Return [x, y] of the center of cell containing provided text 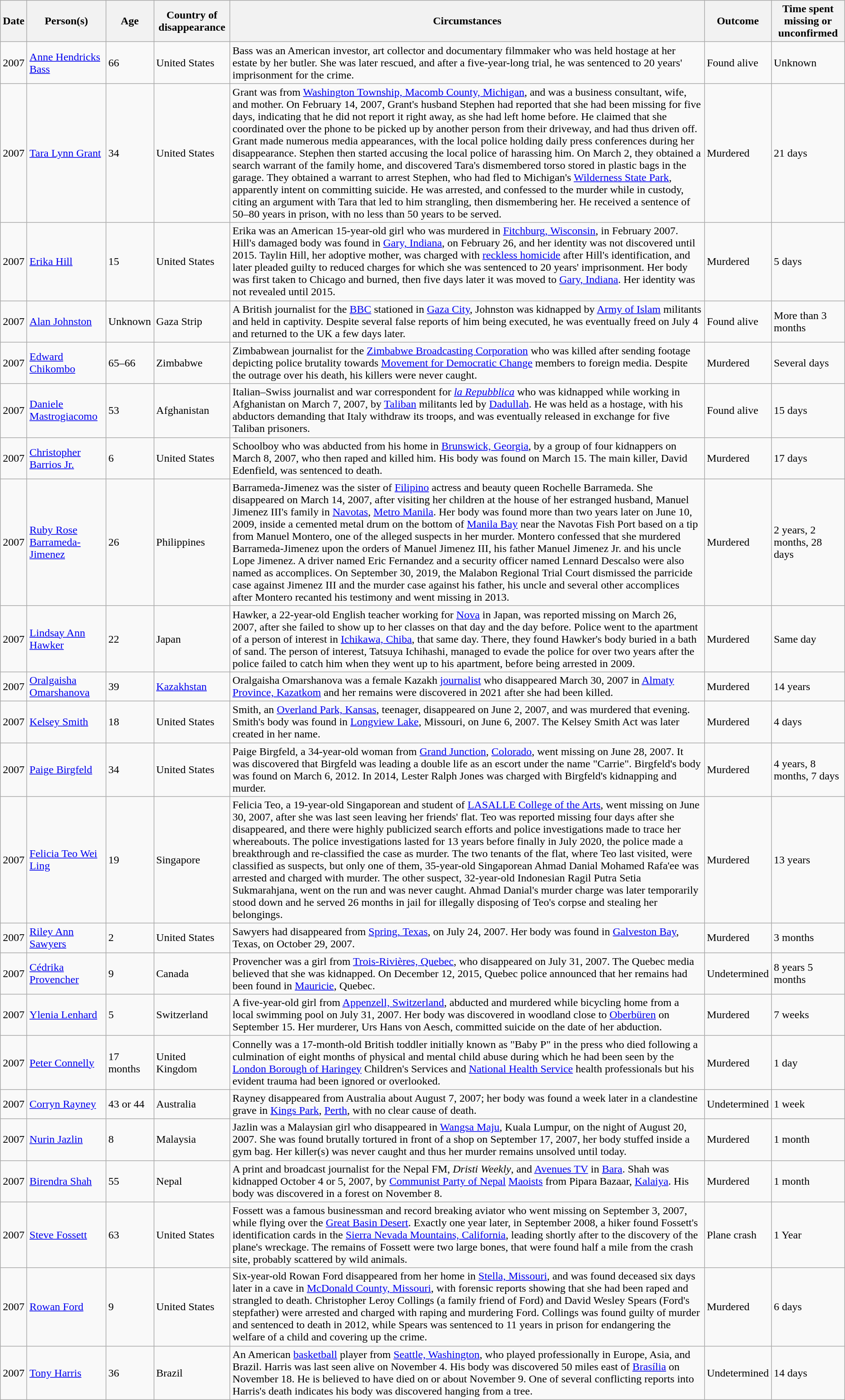
Brazil [192, 1373]
21 days [808, 153]
Corryn Rayney [67, 1104]
Christopher Barrios Jr. [67, 458]
Peter Connelly [67, 1062]
Rowan Ford [67, 1307]
Sawyers had disappeared from Spring, Texas, on July 24, 2007. Her body was found in Galveston Bay, Texas, on October 29, 2007. [468, 938]
Japan [192, 639]
Philippines [192, 542]
More than 3 months [808, 321]
Outcome [738, 21]
Person(s) [67, 21]
Same day [808, 639]
Ylenia Lenhard [67, 1015]
4 days [808, 722]
Oralgaisha Omarshanova [67, 686]
Singapore [192, 860]
Gaza Strip [192, 321]
65–66 [130, 363]
13 years [808, 860]
Zimbabwe [192, 363]
5 days [808, 262]
6 days [808, 1307]
1 week [808, 1104]
Several days [808, 363]
Tony Harris [67, 1373]
43 or 44 [130, 1104]
Malaysia [192, 1140]
6 [130, 458]
Date [14, 21]
Paige Birgfeld [67, 770]
Kelsey Smith [67, 722]
18 [130, 722]
39 [130, 686]
Australia [192, 1104]
22 [130, 639]
Edward Chikombo [67, 363]
2 years, 2 months, 28 days [808, 542]
Plane crash [738, 1235]
Anne Hendricks Bass [67, 63]
17 days [808, 458]
7 weeks [808, 1015]
8 [130, 1140]
5 [130, 1015]
Alan Johnston [67, 321]
United Kingdom [192, 1062]
3 months [808, 938]
Time spent missing or unconfirmed [808, 21]
15 days [808, 411]
Nepal [192, 1181]
Riley Ann Sawyers [67, 938]
Age [130, 21]
Nurin Jazlin [67, 1140]
Country of disappearance [192, 21]
Lindsay Ann Hawker [67, 639]
Steve Fossett [67, 1235]
Canada [192, 974]
Cédrika Provencher [67, 974]
36 [130, 1373]
2 [130, 938]
Daniele Mastrogiacomo [67, 411]
1 Year [808, 1235]
1 day [808, 1062]
Kazakhstan [192, 686]
15 [130, 262]
8 years 5 months [808, 974]
Tara Lynn Grant [67, 153]
Ruby Rose Barrameda-Jimenez [67, 542]
14 years [808, 686]
53 [130, 411]
Erika Hill [67, 262]
26 [130, 542]
Switzerland [192, 1015]
Birendra Shah [67, 1181]
17 months [130, 1062]
4 years, 8 months, 7 days [808, 770]
66 [130, 63]
63 [130, 1235]
Afghanistan [192, 411]
14 days [808, 1373]
19 [130, 860]
Felicia Teo Wei Ling [67, 860]
Circumstances [468, 21]
55 [130, 1181]
